Identify which cell holds the provided text, then report its [x, y] central coordinate. 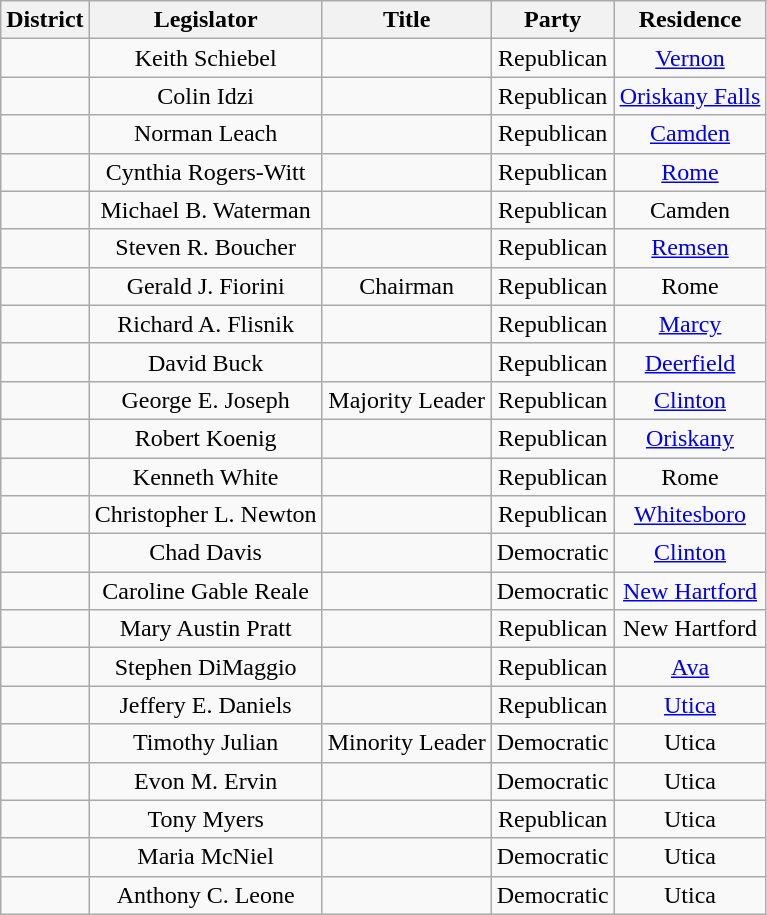
Evon M. Ervin [206, 781]
Legislator [206, 20]
Party [552, 20]
Tony Myers [206, 819]
District [45, 20]
Marcy [690, 324]
Ava [690, 667]
Stephen DiMaggio [206, 667]
Chairman [406, 286]
Remsen [690, 248]
Michael B. Waterman [206, 210]
Majority Leader [406, 400]
Minority Leader [406, 743]
Colin Idzi [206, 96]
Oriskany Falls [690, 96]
Keith Schiebel [206, 58]
Chad Davis [206, 553]
Title [406, 20]
Mary Austin Pratt [206, 629]
Gerald J. Fiorini [206, 286]
Oriskany [690, 438]
Norman Leach [206, 134]
Christopher L. Newton [206, 515]
Vernon [690, 58]
Steven R. Boucher [206, 248]
Jeffery E. Daniels [206, 705]
Robert Koenig [206, 438]
Residence [690, 20]
Maria McNiel [206, 857]
Richard A. Flisnik [206, 324]
Cynthia Rogers-Witt [206, 172]
Kenneth White [206, 477]
Caroline Gable Reale [206, 591]
Timothy Julian [206, 743]
Deerfield [690, 362]
David Buck [206, 362]
Whitesboro [690, 515]
George E. Joseph [206, 400]
Anthony C. Leone [206, 895]
